Capture the cell that displays the provided text and extract its [X, Y] central coordinate. 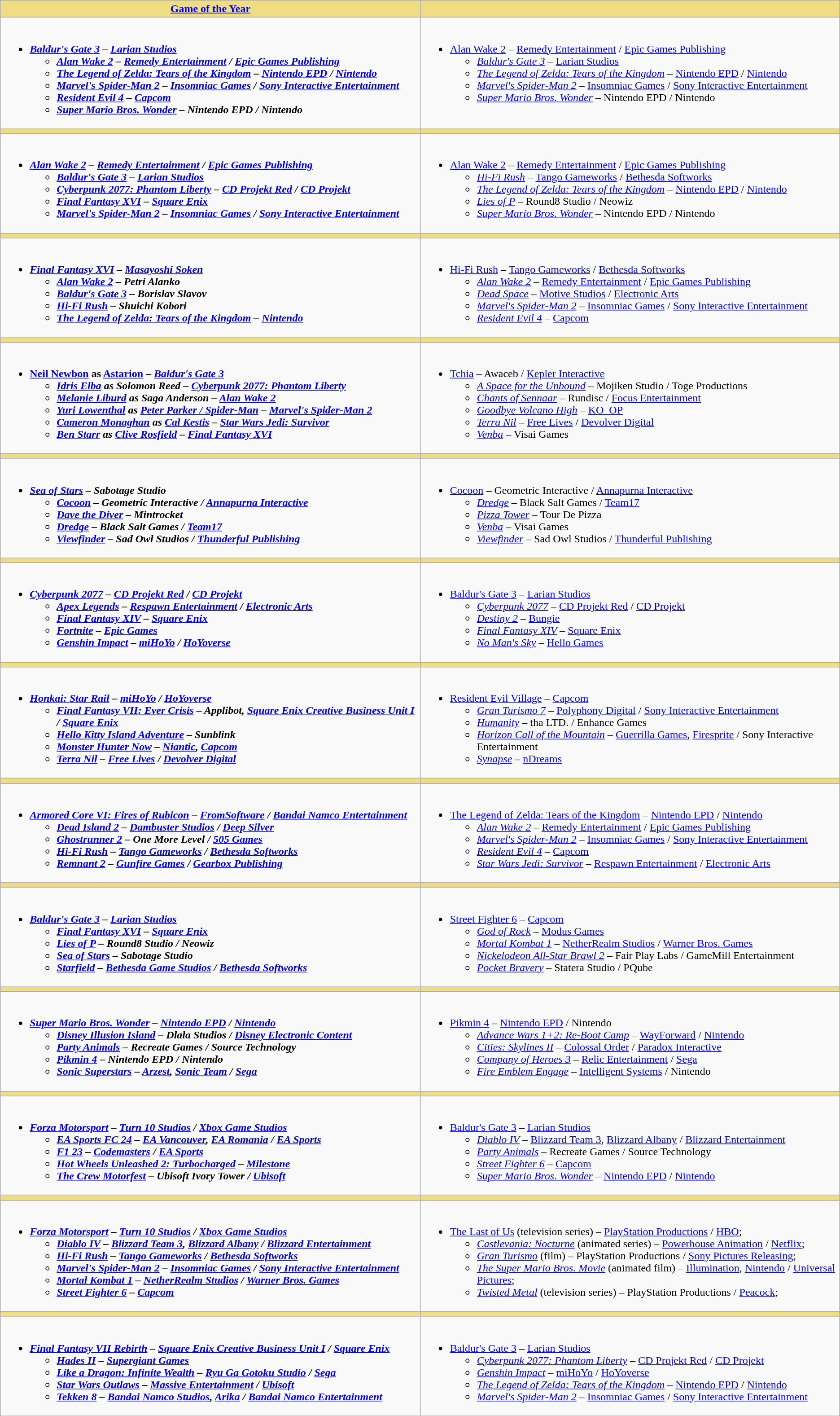
Game of the Year [210, 9]
